Pinpoint the cell where the given text exists, returning its [X, Y] midpoint coordinate. 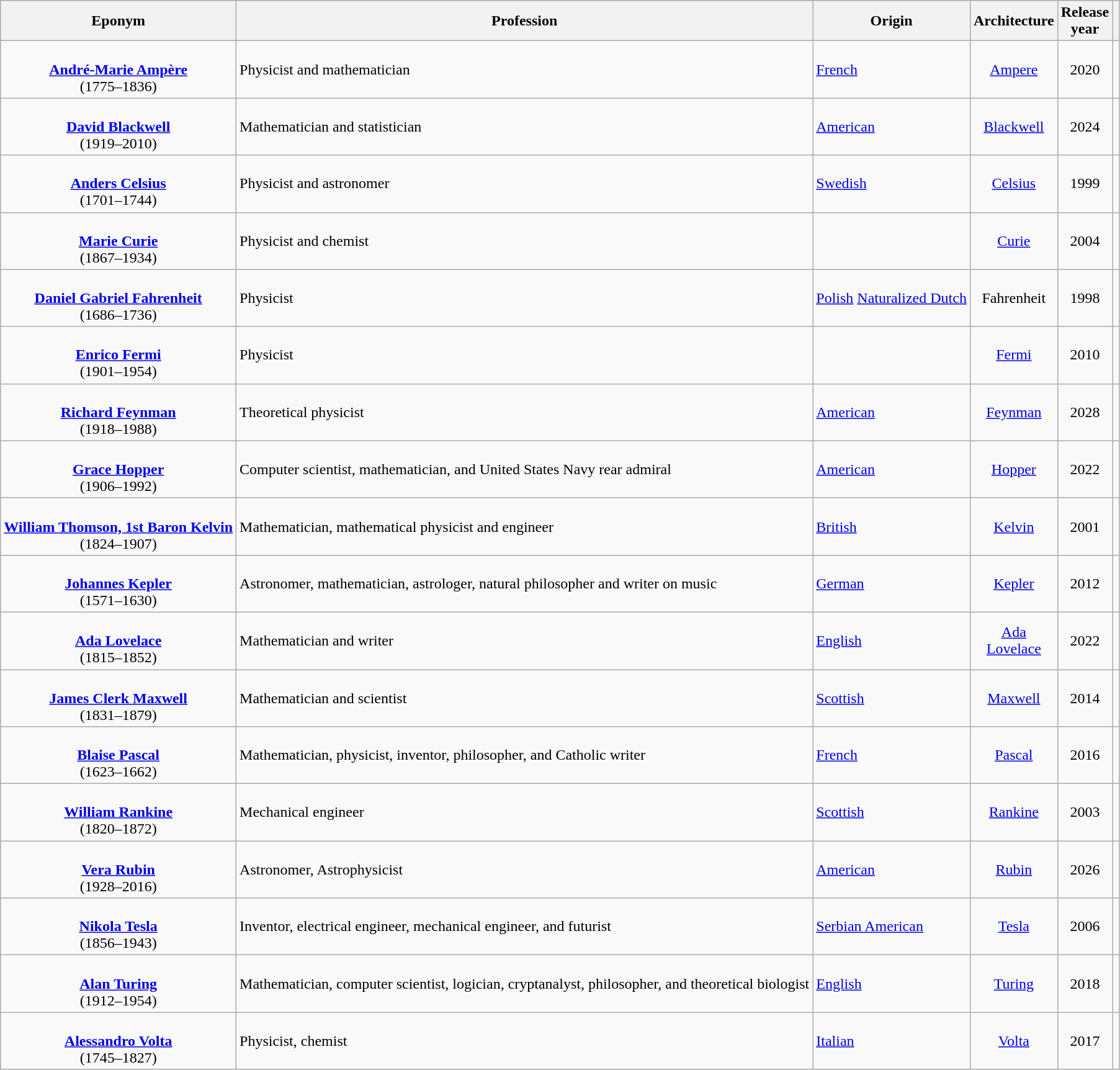
Astronomer, Astrophysicist [525, 870]
Italian [892, 1041]
Daniel Gabriel Fahrenheit (1686–1736) [119, 298]
Profession [525, 21]
Theoretical physicist [525, 412]
2018 [1085, 984]
Rubin [1014, 870]
Kepler [1014, 583]
Fahrenheit [1014, 298]
Mathematician, computer scientist, logician, cryptanalyst, philosopher, and theoretical biologist [525, 984]
William Rankine (1820–1872) [119, 812]
Grace Hopper (1906–1992) [119, 469]
Tesla [1014, 927]
2026 [1085, 870]
Swedish [892, 184]
2014 [1085, 698]
David Blackwell (1919–2010) [119, 127]
2024 [1085, 127]
Blaise Pascal (1623–1662) [119, 755]
Alessandro Volta (1745–1827) [119, 1041]
Computer scientist, mathematician, and United States Navy rear admiral [525, 469]
Johannes Kepler (1571–1630) [119, 583]
Mechanical engineer [525, 812]
Architecture [1014, 21]
Physicist and astronomer [525, 184]
1999 [1085, 184]
Blackwell [1014, 127]
2003 [1085, 812]
Mathematician, physicist, inventor, philosopher, and Catholic writer [525, 755]
William Thomson, 1st Baron Kelvin (1824–1907) [119, 526]
2017 [1085, 1041]
André-Marie Ampère (1775–1836) [119, 70]
Eponym [119, 21]
Physicist and chemist [525, 241]
Turing [1014, 984]
Release year [1085, 21]
Mathematician and scientist [525, 698]
Polish Naturalized Dutch [892, 298]
Serbian American [892, 927]
Mathematician and writer [525, 641]
Anders Celsius (1701–1744) [119, 184]
Inventor, electrical engineer, mechanical engineer, and futurist [525, 927]
Ampere [1014, 70]
Marie Curie (1867–1934) [119, 241]
James Clerk Maxwell (1831–1879) [119, 698]
Maxwell [1014, 698]
Pascal [1014, 755]
2020 [1085, 70]
1998 [1085, 298]
2006 [1085, 927]
Physicist, chemist [525, 1041]
Curie [1014, 241]
Volta [1014, 1041]
Feynman [1014, 412]
Celsius [1014, 184]
Origin [892, 21]
Physicist and mathematician [525, 70]
Hopper [1014, 469]
German [892, 583]
Mathematician, mathematical physicist and engineer [525, 526]
Alan Turing (1912–1954) [119, 984]
Ada Lovelace [1014, 641]
Vera Rubin (1928–2016) [119, 870]
2010 [1085, 355]
Richard Feynman (1918–1988) [119, 412]
2004 [1085, 241]
2001 [1085, 526]
Astronomer, mathematician, astrologer, natural philosopher and writer on music [525, 583]
British [892, 526]
Enrico Fermi (1901–1954) [119, 355]
Mathematician and statistician [525, 127]
Nikola Tesla (1856–1943) [119, 927]
2028 [1085, 412]
2012 [1085, 583]
Fermi [1014, 355]
2016 [1085, 755]
Kelvin [1014, 526]
Rankine [1014, 812]
Ada Lovelace (1815–1852) [119, 641]
